Scan for the cell matching the given text and deliver its [x, y] coordinate at center. 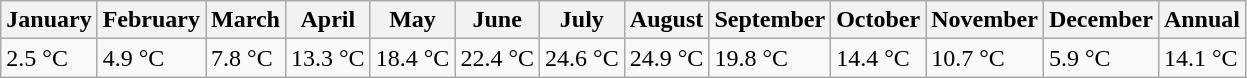
10.7 °C [985, 58]
22.4 °C [498, 58]
January [49, 20]
5.9 °C [1100, 58]
April [328, 20]
13.3 °C [328, 58]
4.9 °C [151, 58]
24.6 °C [582, 58]
November [985, 20]
19.8 °C [770, 58]
2.5 °C [49, 58]
December [1100, 20]
September [770, 20]
October [878, 20]
July [582, 20]
18.4 °C [412, 58]
14.4 °C [878, 58]
June [498, 20]
February [151, 20]
Annual [1202, 20]
August [666, 20]
March [246, 20]
24.9 °C [666, 58]
7.8 °C [246, 58]
14.1 °C [1202, 58]
May [412, 20]
